For the text-containing cell, return its midpoint in [x, y] coordinate format. 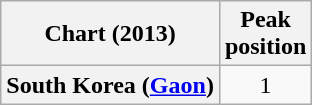
Peakposition [265, 34]
Chart (2013) [110, 34]
1 [265, 85]
South Korea (Gaon) [110, 85]
